Capture the cell that displays the provided text and extract its (X, Y) central coordinate. 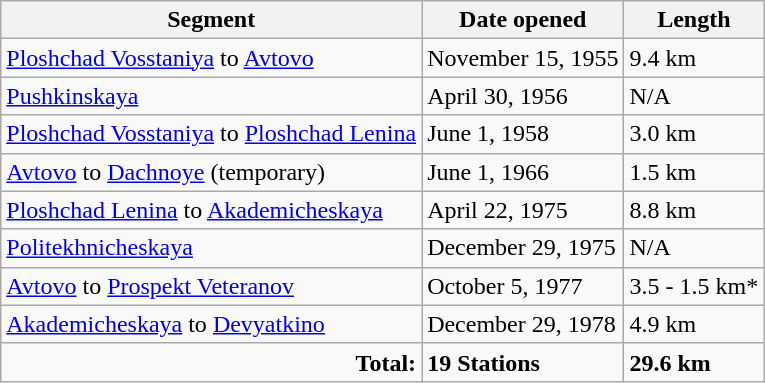
Politekhnicheskaya (212, 248)
Length (694, 20)
Ploshchad Vosstaniya to Ploshchad Lenina (212, 134)
April 30, 1956 (523, 96)
December 29, 1978 (523, 324)
June 1, 1966 (523, 172)
8.8 km (694, 210)
4.9 km (694, 324)
December 29, 1975 (523, 248)
9.4 km (694, 58)
Date opened (523, 20)
Total: (212, 362)
19 Stations (523, 362)
Segment (212, 20)
Avtovo to Dachnoye (temporary) (212, 172)
1.5 km (694, 172)
April 22, 1975 (523, 210)
October 5, 1977 (523, 286)
Akademicheskaya to Devyatkino (212, 324)
Ploshchad Vosstaniya to Avtovo (212, 58)
Ploshchad Lenina to Akademicheskaya (212, 210)
29.6 km (694, 362)
Pushkinskaya (212, 96)
3.0 km (694, 134)
3.5 - 1.5 km* (694, 286)
June 1, 1958 (523, 134)
November 15, 1955 (523, 58)
Avtovo to Prospekt Veteranov (212, 286)
